Extract the [x, y] coordinate from the center of the cell holding the provided text.  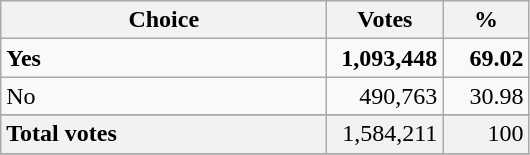
No [164, 96]
1,093,448 [385, 58]
Choice [164, 20]
1,584,211 [385, 134]
% [486, 20]
30.98 [486, 96]
69.02 [486, 58]
Total votes [164, 134]
Yes [164, 58]
490,763 [385, 96]
Votes [385, 20]
100 [486, 134]
